From the cell containing the given text, extract its center point as (X, Y) coordinate. 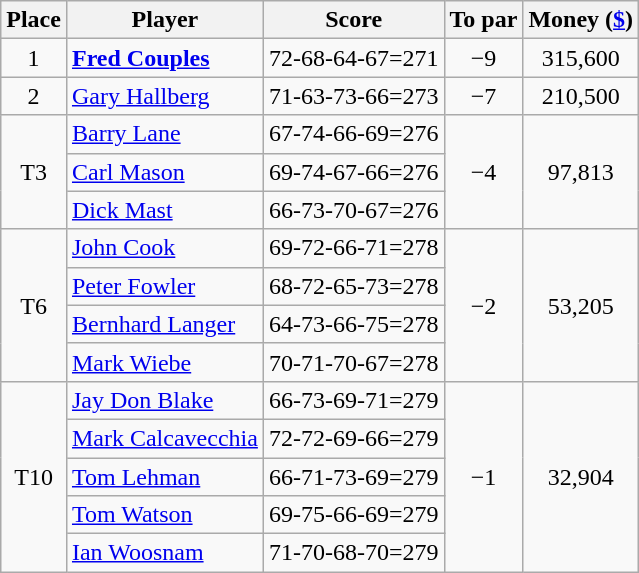
315,600 (581, 58)
Jay Don Blake (164, 400)
69-74-67-66=276 (354, 172)
Mark Calcavecchia (164, 438)
Carl Mason (164, 172)
69-72-66-71=278 (354, 248)
−9 (484, 58)
T3 (34, 172)
Money ($) (581, 20)
2 (34, 96)
70-71-70-67=278 (354, 362)
69-75-66-69=279 (354, 515)
66-73-70-67=276 (354, 210)
67-74-66-69=276 (354, 134)
66-73-69-71=279 (354, 400)
Fred Couples (164, 58)
−4 (484, 172)
Barry Lane (164, 134)
−1 (484, 476)
−2 (484, 305)
−7 (484, 96)
Tom Watson (164, 515)
97,813 (581, 172)
72-68-64-67=271 (354, 58)
Player (164, 20)
64-73-66-75=278 (354, 324)
1 (34, 58)
Peter Fowler (164, 286)
210,500 (581, 96)
John Cook (164, 248)
32,904 (581, 476)
Place (34, 20)
71-70-68-70=279 (354, 553)
To par (484, 20)
72-72-69-66=279 (354, 438)
Tom Lehman (164, 477)
Ian Woosnam (164, 553)
Mark Wiebe (164, 362)
68-72-65-73=278 (354, 286)
Gary Hallberg (164, 96)
T6 (34, 305)
Score (354, 20)
Dick Mast (164, 210)
T10 (34, 476)
Bernhard Langer (164, 324)
71-63-73-66=273 (354, 96)
66-71-73-69=279 (354, 477)
53,205 (581, 305)
